Extract the [x, y] coordinate from the center of the cell holding the provided text.  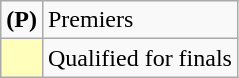
(P) [22, 20]
Premiers [140, 20]
Qualified for finals [140, 58]
